Output the (X, Y) coordinate of the center of the cell containing the given text.  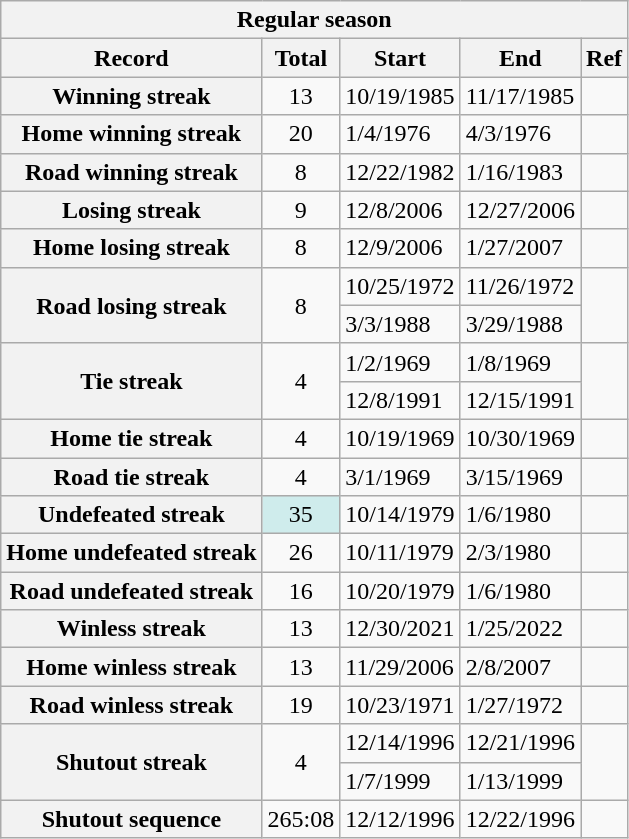
1/4/1976 (400, 134)
Losing streak (132, 210)
26 (301, 553)
Road losing streak (132, 305)
11/17/1985 (520, 96)
9 (301, 210)
10/11/1979 (400, 553)
4/3/1976 (520, 134)
1/2/1969 (400, 362)
20 (301, 134)
3/3/1988 (400, 324)
Undefeated streak (132, 515)
10/19/1985 (400, 96)
1/7/1999 (400, 781)
1/13/1999 (520, 781)
1/27/2007 (520, 248)
12/22/1996 (520, 819)
3/29/1988 (520, 324)
265:08 (301, 819)
Home tie streak (132, 438)
19 (301, 705)
1/16/1983 (520, 172)
11/29/2006 (400, 667)
Home winning streak (132, 134)
12/27/2006 (520, 210)
12/30/2021 (400, 629)
12/21/1996 (520, 743)
3/1/1969 (400, 477)
Road winless streak (132, 705)
Home losing streak (132, 248)
12/22/1982 (400, 172)
Total (301, 58)
1/8/1969 (520, 362)
10/14/1979 (400, 515)
2/3/1980 (520, 553)
Road tie streak (132, 477)
12/8/1991 (400, 400)
12/12/1996 (400, 819)
Record (132, 58)
Home undefeated streak (132, 553)
10/20/1979 (400, 591)
35 (301, 515)
Shutout sequence (132, 819)
Home winless streak (132, 667)
10/30/1969 (520, 438)
Start (400, 58)
Road undefeated streak (132, 591)
1/27/1972 (520, 705)
Tie streak (132, 381)
12/14/1996 (400, 743)
End (520, 58)
Ref (604, 58)
16 (301, 591)
Winless streak (132, 629)
12/9/2006 (400, 248)
Regular season (314, 20)
3/15/1969 (520, 477)
1/25/2022 (520, 629)
10/25/1972 (400, 286)
2/8/2007 (520, 667)
12/15/1991 (520, 400)
10/19/1969 (400, 438)
12/8/2006 (400, 210)
Winning streak (132, 96)
10/23/1971 (400, 705)
Road winning streak (132, 172)
11/26/1972 (520, 286)
Shutout streak (132, 762)
